Search for the cell housing the specified text and yield its [x, y] center coordinate. 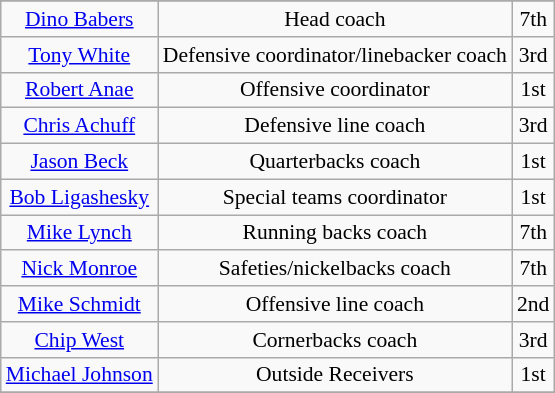
Chris Achuff [80, 126]
Special teams coordinator [335, 197]
Chip West [80, 340]
2nd [534, 304]
Jason Beck [80, 162]
Robert Anae [80, 90]
Tony White [80, 55]
Mike Lynch [80, 233]
Head coach [335, 19]
Michael Johnson [80, 375]
Offensive coordinator [335, 90]
Nick Monroe [80, 269]
Mike Schmidt [80, 304]
Dino Babers [80, 19]
Cornerbacks coach [335, 340]
Quarterbacks coach [335, 162]
Defensive coordinator/linebacker coach [335, 55]
Outside Receivers [335, 375]
Safeties/nickelbacks coach [335, 269]
Offensive line coach [335, 304]
Running backs coach [335, 233]
Bob Ligashesky [80, 197]
Defensive line coach [335, 126]
